Locate the cell with the specified text and output its (x, y) center coordinate. 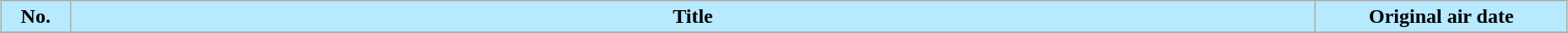
No. (35, 17)
Title (693, 17)
Original air date (1441, 17)
